From the cell containing the given text, extract its center point as [X, Y] coordinate. 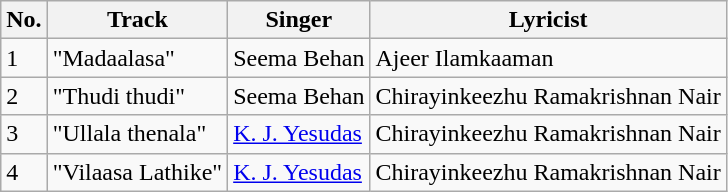
"Vilaasa Lathike" [137, 172]
4 [24, 172]
No. [24, 20]
Singer [299, 20]
3 [24, 134]
Track [137, 20]
"Thudi thudi" [137, 96]
Ajeer Ilamkaaman [548, 58]
2 [24, 96]
1 [24, 58]
"Ullala thenala" [137, 134]
Lyricist [548, 20]
"Madaalasa" [137, 58]
